Search for the cell housing the specified text and yield its [X, Y] center coordinate. 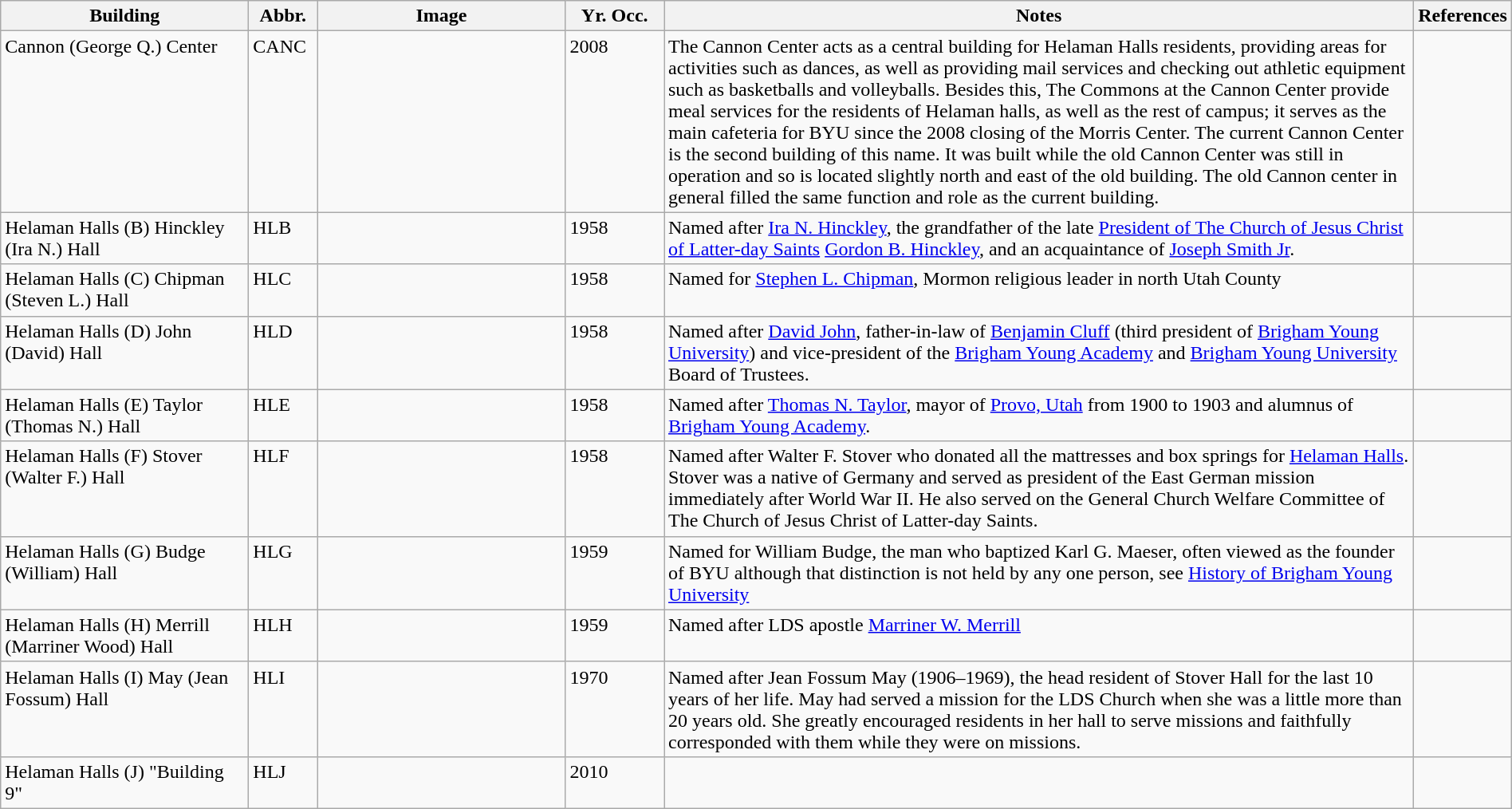
HLE [283, 415]
HLF [283, 488]
Helaman Halls (D) John (David) Hall [124, 353]
Building [124, 16]
HLD [283, 353]
HLG [283, 573]
HLB [283, 238]
Named after LDS apostle Marriner W. Merrill [1038, 635]
Helaman Halls (C) Chipman (Steven L.) Hall [124, 290]
Cannon (George Q.) Center [124, 121]
2010 [615, 782]
HLC [283, 290]
Image [442, 16]
Helaman Halls (G) Budge (William) Hall [124, 573]
References [1463, 16]
Helaman Halls (H) Merrill (Marriner Wood) Hall [124, 635]
Notes [1038, 16]
Yr. Occ. [615, 16]
Helaman Halls (J) "Building 9" [124, 782]
CANC [283, 121]
Named for Stephen L. Chipman, Mormon religious leader in north Utah County [1038, 290]
Abbr. [283, 16]
HLI [283, 708]
Named after Thomas N. Taylor, mayor of Provo, Utah from 1900 to 1903 and alumnus of Brigham Young Academy. [1038, 415]
HLH [283, 635]
Helaman Halls (E) Taylor (Thomas N.) Hall [124, 415]
1970 [615, 708]
HLJ [283, 782]
2008 [615, 121]
Helaman Halls (F) Stover (Walter F.) Hall [124, 488]
Helaman Halls (I) May (Jean Fossum) Hall [124, 708]
Helaman Halls (B) Hinckley (Ira N.) Hall [124, 238]
